Search for the cell housing the specified text and yield its (X, Y) center coordinate. 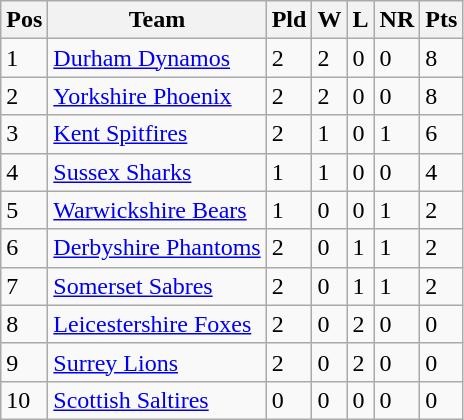
Team (157, 20)
Pts (442, 20)
L (360, 20)
Sussex Sharks (157, 172)
Scottish Saltires (157, 400)
5 (24, 210)
NR (397, 20)
Warwickshire Bears (157, 210)
Surrey Lions (157, 362)
Derbyshire Phantoms (157, 248)
Durham Dynamos (157, 58)
7 (24, 286)
9 (24, 362)
Kent Spitfires (157, 134)
Pos (24, 20)
Pld (289, 20)
Leicestershire Foxes (157, 324)
Yorkshire Phoenix (157, 96)
Somerset Sabres (157, 286)
3 (24, 134)
W (330, 20)
10 (24, 400)
